Capture the cell that displays the provided text and extract its (x, y) central coordinate. 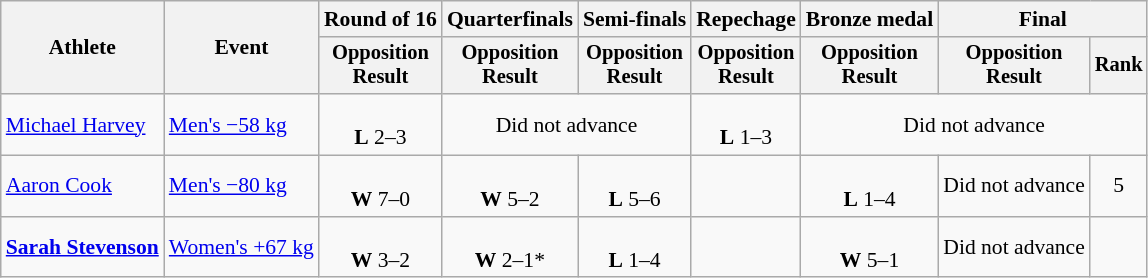
W 5–1 (870, 248)
Men's −80 kg (242, 186)
Semi-finals (634, 19)
Sarah Stevenson (82, 248)
Aaron Cook (82, 186)
Repechage (746, 19)
Rank (1119, 66)
L 1–3 (746, 124)
Round of 16 (380, 19)
L 5–6 (634, 186)
Quarterfinals (510, 19)
Women's +67 kg (242, 248)
Bronze medal (870, 19)
W 3–2 (380, 248)
W 2–1* (510, 248)
Michael Harvey (82, 124)
L 2–3 (380, 124)
W 5–2 (510, 186)
Final (1042, 19)
Men's −58 kg (242, 124)
Athlete (82, 48)
Event (242, 48)
5 (1119, 186)
W 7–0 (380, 186)
